Determine the (X, Y) coordinate at the center of the cell enclosing the given text.  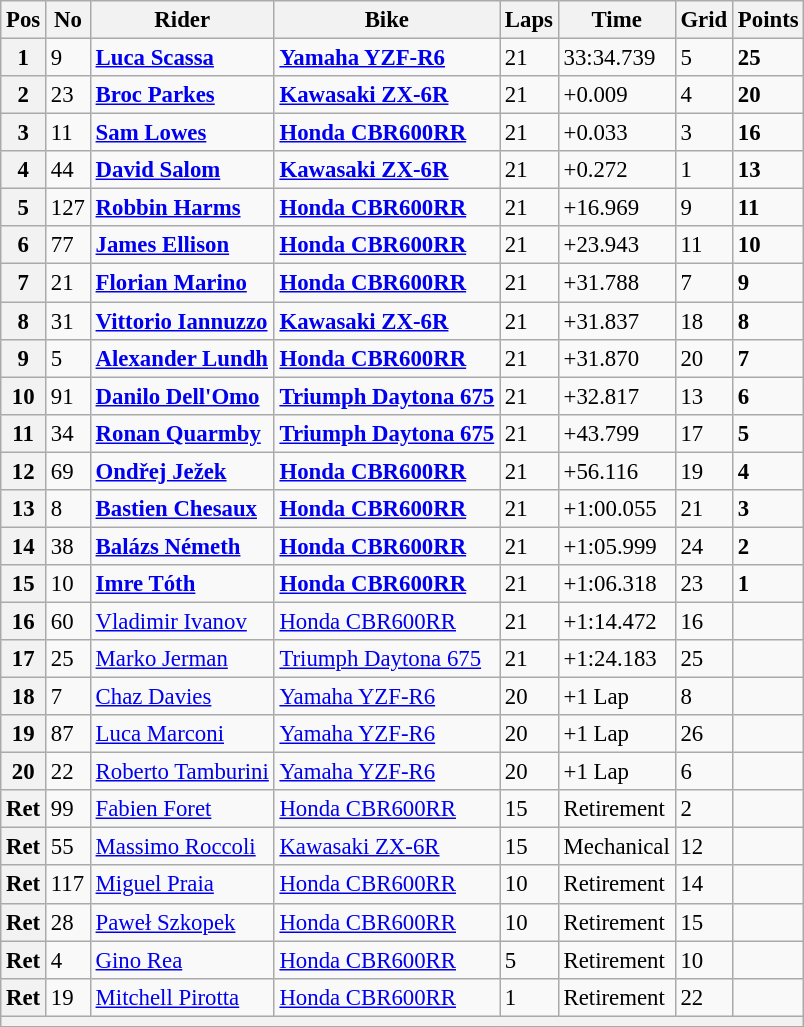
+1:06.318 (616, 584)
Miguel Praia (182, 885)
Robbin Harms (182, 208)
+23.943 (616, 245)
Luca Scassa (182, 58)
Gino Rea (182, 960)
Paweł Szkopek (182, 922)
+1:05.999 (616, 546)
69 (68, 471)
+1:00.055 (616, 509)
+1:24.183 (616, 659)
31 (68, 321)
Marko Jerman (182, 659)
26 (704, 734)
Rider (182, 20)
117 (68, 885)
Grid (704, 20)
Pos (24, 20)
34 (68, 433)
Florian Marino (182, 283)
Roberto Tamburini (182, 772)
Balázs Németh (182, 546)
+32.817 (616, 396)
87 (68, 734)
+31.837 (616, 321)
James Ellison (182, 245)
+43.799 (616, 433)
Laps (530, 20)
91 (68, 396)
+0.033 (616, 133)
+31.788 (616, 283)
Points (768, 20)
Bike (386, 20)
Mechanical (616, 847)
Luca Marconi (182, 734)
Sam Lowes (182, 133)
Time (616, 20)
Broc Parkes (182, 95)
Imre Tóth (182, 584)
+1:14.472 (616, 621)
28 (68, 922)
Alexander Lundh (182, 358)
127 (68, 208)
No (68, 20)
Mitchell Pirotta (182, 997)
+0.009 (616, 95)
60 (68, 621)
Massimo Roccoli (182, 847)
24 (704, 546)
Ondřej Ježek (182, 471)
+56.116 (616, 471)
David Salom (182, 170)
Vladimir Ivanov (182, 621)
Ronan Quarmby (182, 433)
38 (68, 546)
Danilo Dell'Omo (182, 396)
Vittorio Iannuzzo (182, 321)
44 (68, 170)
+16.969 (616, 208)
Bastien Chesaux (182, 509)
Fabien Foret (182, 809)
77 (68, 245)
+0.272 (616, 170)
33:34.739 (616, 58)
99 (68, 809)
Chaz Davies (182, 697)
+31.870 (616, 358)
55 (68, 847)
